Return the (x, y) coordinate for the center point of the cell that contains the specified text.  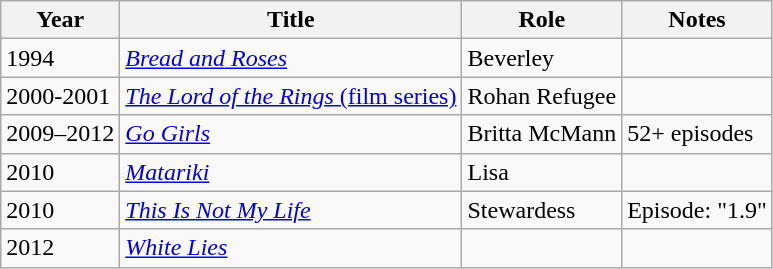
Notes (698, 20)
Title (291, 20)
52+ episodes (698, 134)
Bread and Roses (291, 58)
Rohan Refugee (542, 96)
Beverley (542, 58)
The Lord of the Rings (film series) (291, 96)
Role (542, 20)
Lisa (542, 172)
2012 (60, 248)
Britta McMann (542, 134)
Go Girls (291, 134)
2009–2012 (60, 134)
Stewardess (542, 210)
Episode: "1.9" (698, 210)
Matariki (291, 172)
This Is Not My Life (291, 210)
White Lies (291, 248)
Year (60, 20)
2000-2001 (60, 96)
1994 (60, 58)
